Locate the cell with the specified text and output its (x, y) center coordinate. 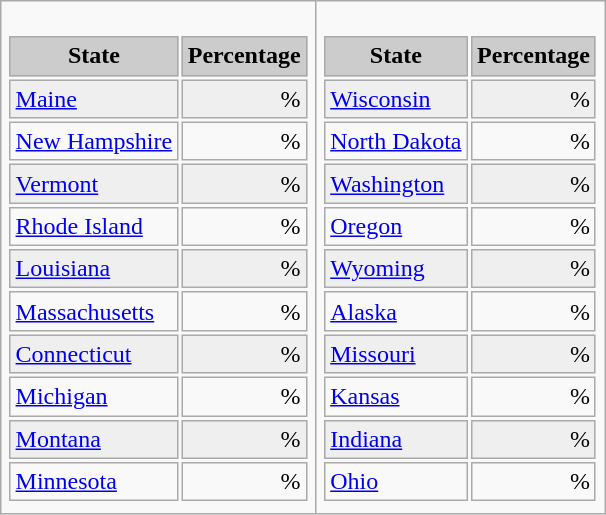
Ohio (396, 482)
Massachusetts (94, 312)
Minnesota (94, 482)
Alaska (396, 312)
Kansas (396, 397)
Indiana (396, 439)
Maine (94, 99)
Michigan (94, 397)
Vermont (94, 184)
Washington (396, 184)
Missouri (396, 354)
Wisconsin (396, 99)
North Dakota (396, 141)
Oregon (396, 227)
New Hampshire (94, 141)
Rhode Island (94, 227)
Wyoming (396, 269)
State Percentage Maine % New Hampshire % Vermont % Rhode Island % Louisiana % Massachusetts % Connecticut % Michigan % Montana % Minnesota % (158, 257)
Montana (94, 439)
Connecticut (94, 354)
State Percentage Wisconsin % North Dakota % Washington % Oregon % Wyoming % Alaska % Missouri % Kansas % Indiana % Ohio % (460, 257)
Louisiana (94, 269)
